Detect which cell encompasses the target text, then output its [X, Y] center coordinate. 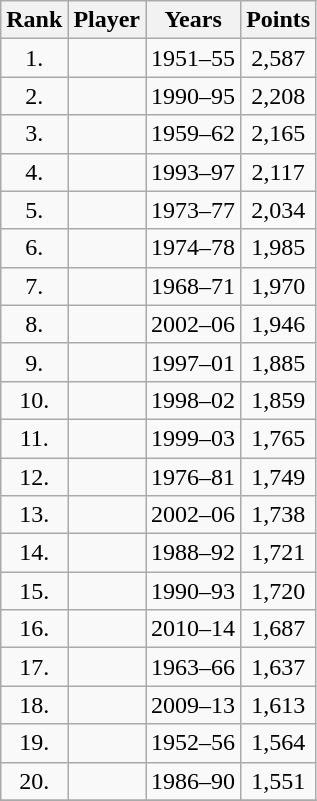
1990–95 [194, 96]
18. [34, 705]
9. [34, 362]
5. [34, 210]
1990–93 [194, 591]
2,587 [278, 58]
10. [34, 400]
1,721 [278, 553]
1997–01 [194, 362]
1952–56 [194, 743]
1999–03 [194, 438]
Years [194, 20]
1951–55 [194, 58]
6. [34, 248]
7. [34, 286]
15. [34, 591]
2,208 [278, 96]
1968–71 [194, 286]
20. [34, 781]
1,613 [278, 705]
Rank [34, 20]
13. [34, 515]
1. [34, 58]
1,749 [278, 477]
2,034 [278, 210]
Points [278, 20]
4. [34, 172]
3. [34, 134]
Player [107, 20]
1993–97 [194, 172]
1,765 [278, 438]
8. [34, 324]
1,637 [278, 667]
1,885 [278, 362]
1,946 [278, 324]
1986–90 [194, 781]
1974–78 [194, 248]
2010–14 [194, 629]
1,970 [278, 286]
17. [34, 667]
2,117 [278, 172]
1976–81 [194, 477]
1,859 [278, 400]
1,738 [278, 515]
14. [34, 553]
12. [34, 477]
1,985 [278, 248]
19. [34, 743]
1,551 [278, 781]
1988–92 [194, 553]
1963–66 [194, 667]
2009–13 [194, 705]
2,165 [278, 134]
1959–62 [194, 134]
11. [34, 438]
2. [34, 96]
16. [34, 629]
1,564 [278, 743]
1998–02 [194, 400]
1973–77 [194, 210]
1,720 [278, 591]
1,687 [278, 629]
